Pinpoint the cell where the given text exists, returning its (x, y) midpoint coordinate. 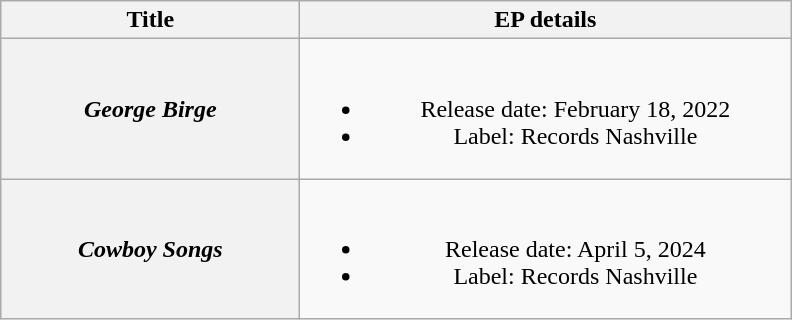
Release date: February 18, 2022Label: Records Nashville (546, 109)
EP details (546, 20)
George Birge (150, 109)
Release date: April 5, 2024Label: Records Nashville (546, 249)
Cowboy Songs (150, 249)
Title (150, 20)
